Output the [X, Y] coordinate of the center of the cell containing the given text.  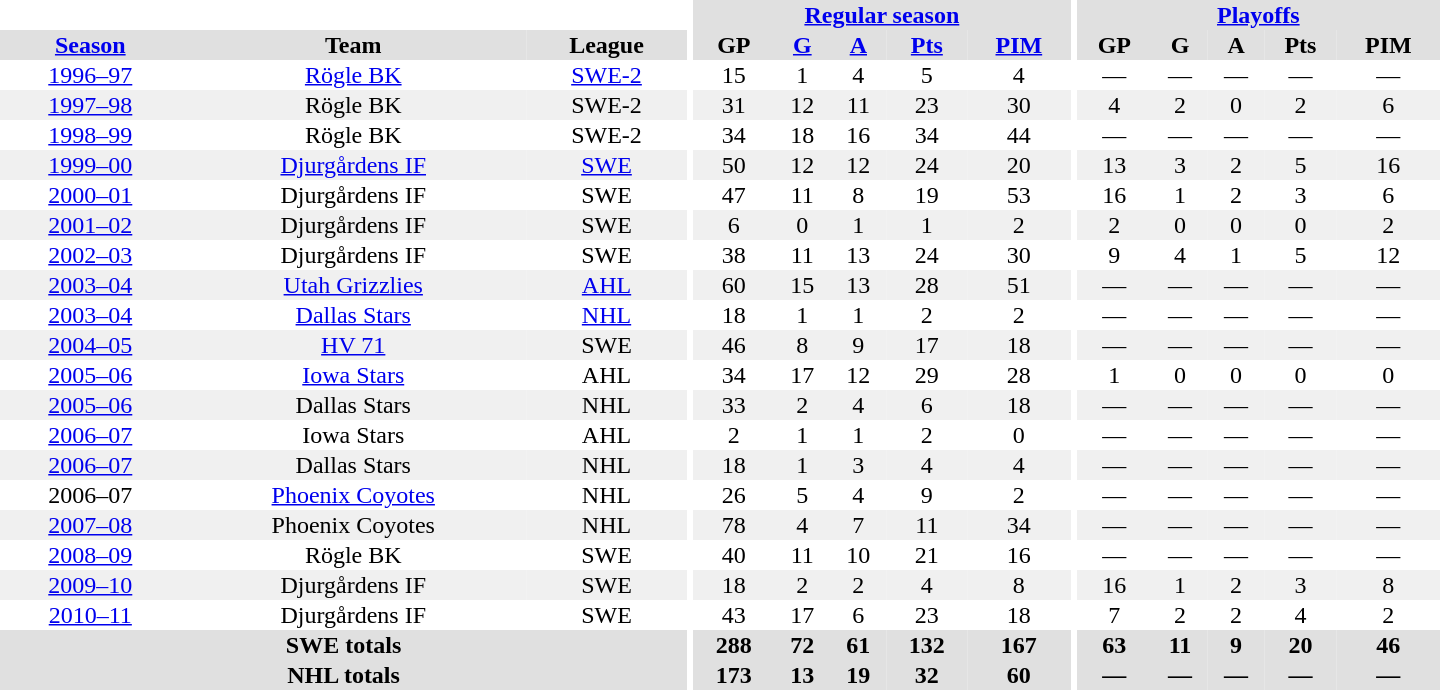
61 [858, 645]
43 [734, 615]
SWE totals [344, 645]
2000–01 [90, 195]
League [606, 45]
47 [734, 195]
44 [1018, 135]
2002–03 [90, 255]
31 [734, 105]
2001–02 [90, 225]
38 [734, 255]
2007–08 [90, 525]
2004–05 [90, 345]
10 [858, 555]
33 [734, 405]
1996–97 [90, 75]
72 [802, 645]
32 [926, 675]
2008–09 [90, 555]
167 [1018, 645]
1999–00 [90, 165]
Playoffs [1258, 15]
50 [734, 165]
1998–99 [90, 135]
78 [734, 525]
21 [926, 555]
132 [926, 645]
63 [1114, 645]
Utah Grizzlies [354, 285]
2009–10 [90, 585]
HV 71 [354, 345]
29 [926, 375]
Season [90, 45]
173 [734, 675]
53 [1018, 195]
2010–11 [90, 615]
26 [734, 495]
Team [354, 45]
40 [734, 555]
51 [1018, 285]
Regular season [882, 15]
NHL totals [344, 675]
1997–98 [90, 105]
288 [734, 645]
